Identify which cell holds the provided text, then report its [X, Y] central coordinate. 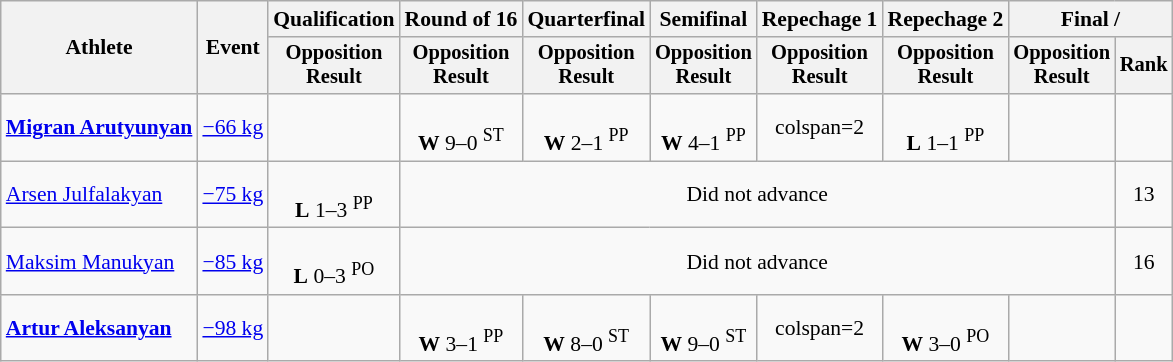
L 0–3 PO [334, 262]
Arsen Julfalakyan [100, 194]
Rank [1144, 66]
Quarterfinal [586, 19]
13 [1144, 194]
−66 kg [232, 128]
Repechage 1 [820, 19]
W 3–0 PO [945, 328]
Athlete [100, 48]
Migran Arutyunyan [100, 128]
Qualification [334, 19]
16 [1144, 262]
W 2–1 PP [586, 128]
W 8–0 ST [586, 328]
Repechage 2 [945, 19]
−98 kg [232, 328]
−85 kg [232, 262]
W 3–1 PP [462, 328]
−75 kg [232, 194]
Semifinal [704, 19]
Maksim Manukyan [100, 262]
W 4–1 PP [704, 128]
Final / [1090, 19]
L 1–1 PP [945, 128]
L 1–3 PP [334, 194]
Event [232, 48]
Round of 16 [462, 19]
Artur Aleksanyan [100, 328]
